Pinpoint the cell where the given text exists, returning its (X, Y) midpoint coordinate. 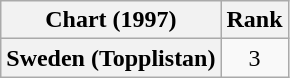
3 (254, 58)
Chart (1997) (111, 20)
Sweden (Topplistan) (111, 58)
Rank (254, 20)
